From the cell containing the given text, extract its center point as (X, Y) coordinate. 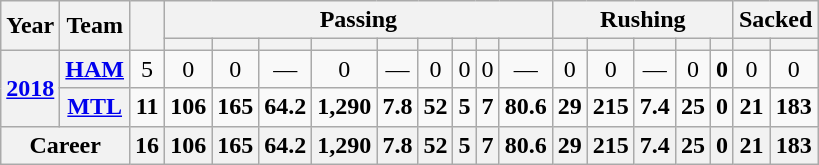
2018 (30, 88)
Rushing (642, 20)
HAM (95, 69)
MTL (95, 107)
Sacked (775, 20)
Year (30, 26)
Passing (359, 20)
11 (148, 107)
16 (148, 145)
Career (66, 145)
Team (95, 26)
